Extract the [X, Y] coordinate from the center of the cell holding the provided text.  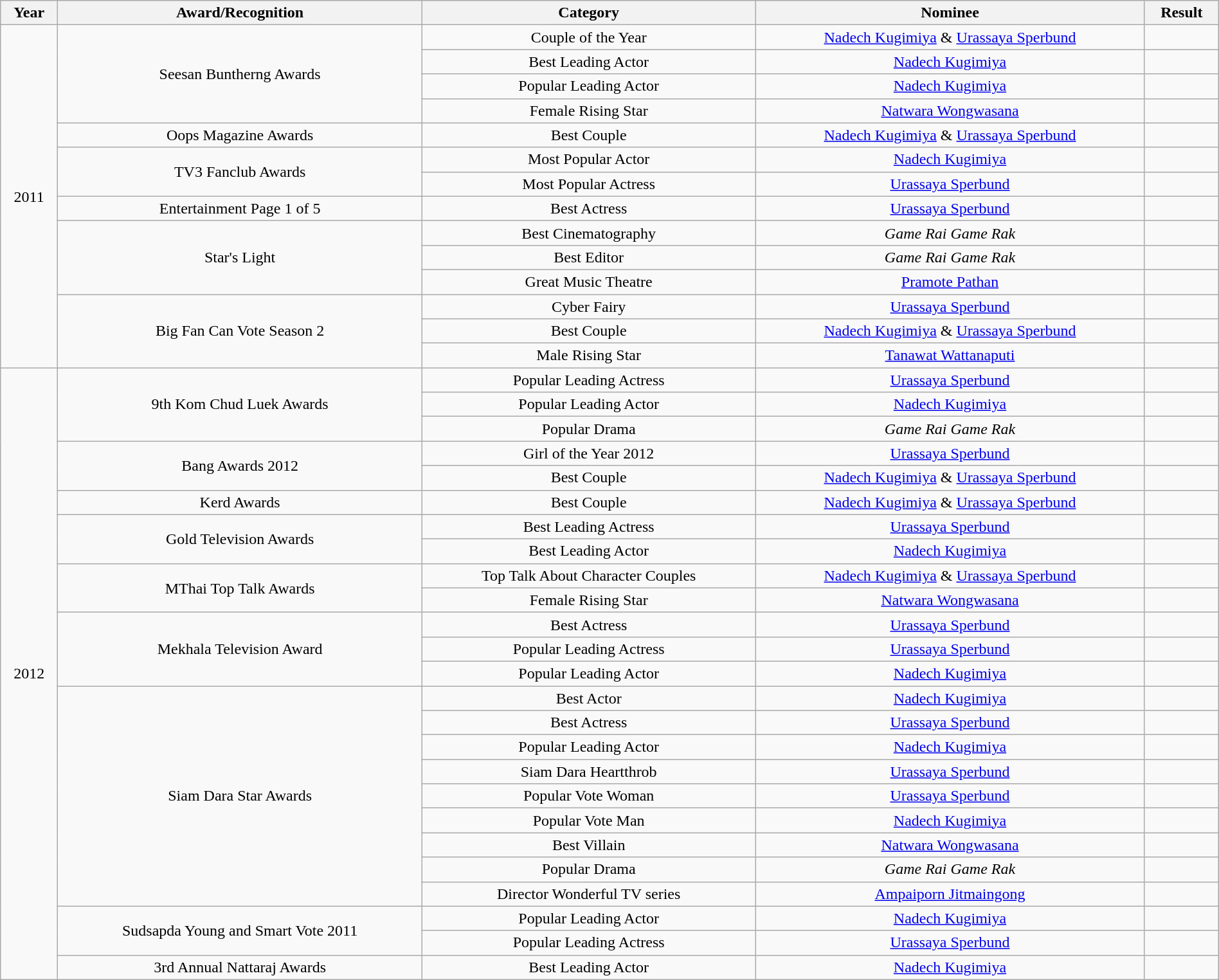
Great Music Theatre [589, 282]
Star's Light [240, 257]
Bang Awards 2012 [240, 466]
Top Talk About Character Couples [589, 576]
Seesan Buntherng Awards [240, 74]
2011 [30, 197]
Best Cinematography [589, 233]
Best Villain [589, 845]
Best Actor [589, 698]
Siam Dara Heartthrob [589, 772]
Year [30, 13]
Big Fan Can Vote Season 2 [240, 331]
Entertainment Page 1 of 5 [240, 208]
Most Popular Actor [589, 159]
MThai Top Talk Awards [240, 588]
Gold Television Awards [240, 539]
9th Kom Chud Luek Awards [240, 404]
Kerd Awards [240, 502]
Oops Magazine Awards [240, 135]
Director Wonderful TV series [589, 894]
Couple of the Year [589, 37]
Nominee [950, 13]
Tanawat Wattanaputi [950, 356]
Award/Recognition [240, 13]
Most Popular Actress [589, 184]
Popular Vote Woman [589, 796]
Girl of the Year 2012 [589, 453]
2012 [30, 674]
Siam Dara Star Awards [240, 796]
Male Rising Star [589, 356]
TV3 Fanclub Awards [240, 172]
Cyber Fairy [589, 307]
Ampaiporn Jitmaingong [950, 894]
Best Leading Actress [589, 527]
Best Editor [589, 257]
Popular Vote Man [589, 821]
Pramote Pathan [950, 282]
Mekhala Television Award [240, 649]
Result [1182, 13]
Sudsapda Young and Smart Vote 2011 [240, 930]
Category [589, 13]
3rd Annual Nattaraj Awards [240, 967]
